Return the [x, y] coordinate for the center point of the cell that contains the specified text.  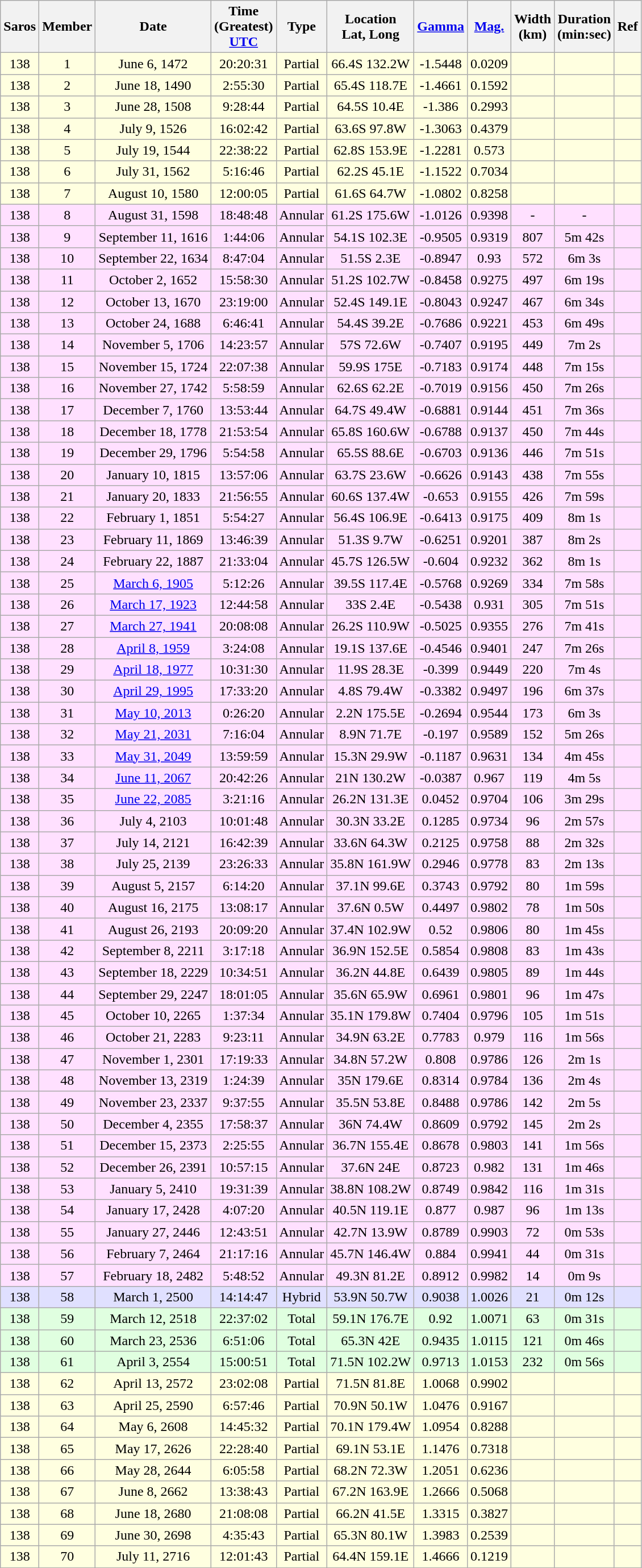
May 28, 2644 [153, 1470]
2m 13s [585, 864]
247 [533, 648]
0.7034 [489, 172]
0.9778 [489, 864]
4:35:43 [243, 1535]
57 [67, 1275]
3:24:08 [243, 648]
0.9801 [489, 994]
1.0115 [489, 1340]
7m 2s [585, 345]
6:05:58 [243, 1470]
-0.7686 [441, 323]
0.9155 [489, 496]
November 5, 1706 [153, 345]
27 [67, 626]
18:01:05 [243, 994]
April 18, 1977 [153, 670]
131 [533, 1167]
0.9175 [489, 518]
0.6961 [441, 994]
19.1S 137.6E [370, 648]
December 15, 2373 [153, 1146]
30 [67, 691]
3:21:16 [243, 799]
February 1, 1851 [153, 518]
37.6N 24E [370, 1167]
2 [67, 85]
April 29, 1995 [153, 691]
June 18, 1490 [153, 85]
37.6N 0.5W [370, 907]
21:56:55 [243, 496]
21:08:08 [243, 1513]
0.9802 [489, 907]
July 25, 2139 [153, 864]
0m 46s [585, 1340]
10:31:30 [243, 670]
7:16:04 [243, 735]
33 [67, 756]
December 29, 1796 [153, 453]
1.3983 [441, 1535]
-1.2281 [441, 150]
23:02:08 [243, 1384]
10:57:15 [243, 1167]
-1.4661 [441, 85]
35.6N 65.9W [370, 994]
0.8488 [441, 1102]
0.8314 [441, 1081]
29 [67, 670]
59 [67, 1318]
0.9631 [489, 756]
7 [67, 193]
7m 36s [585, 410]
59.9S 175E [370, 367]
-0.4546 [441, 648]
20 [67, 475]
0.7783 [441, 1038]
13:08:17 [243, 907]
13:38:43 [243, 1492]
0.7404 [441, 1016]
September 11, 1616 [153, 237]
4m 5s [585, 778]
334 [533, 583]
61 [67, 1362]
1.0068 [441, 1384]
13 [67, 323]
173 [533, 713]
35.8N 161.9W [370, 864]
June 6, 1472 [153, 64]
45 [67, 1016]
21:17:16 [243, 1254]
0.9355 [489, 626]
0.9247 [489, 302]
6:57:46 [243, 1405]
November 27, 1742 [153, 388]
-0.6413 [441, 518]
9 [67, 237]
0.6439 [441, 972]
39 [67, 886]
20:08:08 [243, 626]
65 [67, 1449]
1.0071 [489, 1318]
26.2N 131.3E [370, 799]
62 [67, 1384]
December 7, 1760 [153, 410]
June 22, 2085 [153, 799]
28 [67, 648]
72 [533, 1232]
134 [533, 756]
July 14, 2121 [153, 843]
4.8S 79.4W [370, 691]
-0.7407 [441, 345]
0.5068 [489, 1492]
-0.6788 [441, 432]
January 20, 1833 [153, 496]
68 [67, 1513]
1m 59s [585, 886]
December 26, 2391 [153, 1167]
March 23, 2536 [153, 1340]
2m 32s [585, 843]
64.5S 10.4E [370, 107]
6m 37s [585, 691]
-0.8947 [441, 258]
21N 130.2W [370, 778]
March 6, 1905 [153, 583]
0.2125 [441, 843]
-0.6703 [441, 453]
August 5, 2157 [153, 886]
0.9167 [489, 1405]
Duration(min:sec) [585, 27]
23 [67, 540]
-0.8043 [441, 302]
67.2N 163.9E [370, 1492]
-1.0126 [441, 215]
6m 49s [585, 323]
15:58:30 [243, 280]
0.877 [441, 1210]
June 18, 2680 [153, 1513]
59.1N 176.7E [370, 1318]
December 4, 2355 [153, 1124]
12:43:51 [243, 1232]
7m 41s [585, 626]
1m 44s [585, 972]
1.3315 [441, 1513]
Ref [627, 27]
0.2946 [441, 864]
0.9449 [489, 670]
409 [533, 518]
12:01:43 [243, 1557]
0.9174 [489, 367]
0.9544 [489, 713]
4 [67, 128]
3m 29s [585, 799]
January 27, 2446 [153, 1232]
0.9156 [489, 388]
February 18, 2482 [153, 1275]
November 23, 2337 [153, 1102]
5:48:52 [243, 1275]
88 [533, 843]
0.1285 [441, 821]
152 [533, 735]
August 16, 2175 [153, 907]
0.4497 [441, 907]
2.2N 175.5E [370, 713]
12:44:58 [243, 604]
3 [67, 107]
36N 74.4W [370, 1124]
5:16:46 [243, 172]
0.808 [441, 1059]
42.7N 13.9W [370, 1232]
0.52 [441, 929]
1:37:34 [243, 1016]
March 27, 1941 [153, 626]
0.9784 [489, 1081]
36 [67, 821]
-0.197 [441, 735]
0.9803 [489, 1146]
5m 26s [585, 735]
446 [533, 453]
11 [67, 280]
42 [67, 951]
34.8N 57.2W [370, 1059]
57S 72.6W [370, 345]
78 [533, 907]
36.9N 152.5E [370, 951]
0.2993 [489, 107]
13:59:59 [243, 756]
August 31, 1598 [153, 215]
36.2N 44.8E [370, 972]
0.9136 [489, 453]
119 [533, 778]
August 26, 2193 [153, 929]
April 8, 1959 [153, 648]
22 [67, 518]
37.4N 102.9W [370, 929]
May 10, 2013 [153, 713]
September 29, 2247 [153, 994]
47 [67, 1059]
-0.6881 [441, 410]
0.573 [489, 150]
0.9221 [489, 323]
0.979 [489, 1038]
66.2N 41.5E [370, 1513]
572 [533, 258]
26.2S 110.9W [370, 626]
0.9982 [489, 1275]
-0.2694 [441, 713]
0.7318 [489, 1449]
8 [67, 215]
0.4379 [489, 128]
-0.1187 [441, 756]
May 21, 2031 [153, 735]
9:23:11 [243, 1038]
January 5, 2410 [153, 1189]
May 31, 2049 [153, 756]
453 [533, 323]
April 3, 2554 [153, 1362]
Hybrid [302, 1297]
Mag. [489, 27]
-1.386 [441, 107]
0.9758 [489, 843]
Date [153, 27]
7m 58s [585, 583]
305 [533, 604]
66 [67, 1470]
53.9N 50.7W [370, 1297]
0.982 [489, 1167]
61.2S 175.6W [370, 215]
1:44:06 [243, 237]
0.9137 [489, 432]
32 [67, 735]
38 [67, 864]
19 [67, 453]
6:51:06 [243, 1340]
September 8, 2211 [153, 951]
-0.0387 [441, 778]
0.92 [441, 1318]
1.0026 [489, 1297]
6m 19s [585, 280]
13:46:39 [243, 540]
451 [533, 410]
0.8749 [441, 1189]
65.3N 80.1W [370, 1535]
0.2539 [489, 1535]
46 [67, 1038]
0.3743 [441, 886]
0.9941 [489, 1254]
6:46:41 [243, 323]
June 30, 2698 [153, 1535]
71.5N 81.8E [370, 1384]
17:58:37 [243, 1124]
June 11, 2067 [153, 778]
0.9902 [489, 1384]
426 [533, 496]
23:26:33 [243, 864]
October 24, 1688 [153, 323]
65.3N 42E [370, 1340]
0.8789 [441, 1232]
449 [533, 345]
17:19:33 [243, 1059]
34 [67, 778]
65.4S 118.7E [370, 85]
52.4S 149.1E [370, 302]
2m 57s [585, 821]
0.9796 [489, 1016]
22:38:22 [243, 150]
0.8258 [489, 193]
34.9N 63.2E [370, 1038]
24 [67, 561]
-0.6251 [441, 540]
7m 44s [585, 432]
0.9144 [489, 410]
0.8678 [441, 1146]
0.5854 [441, 951]
Width(km) [533, 27]
37.1N 99.6E [370, 886]
6 [67, 172]
63.6S 97.8W [370, 128]
1m 13s [585, 1210]
17 [67, 410]
0.967 [489, 778]
276 [533, 626]
5m 42s [585, 237]
0.9143 [489, 475]
22:07:38 [243, 367]
0.1219 [489, 1557]
12:00:05 [243, 193]
0.9232 [489, 561]
15 [67, 367]
14:14:47 [243, 1297]
Member [67, 27]
52 [67, 1167]
0.9401 [489, 648]
68.2N 72.3W [370, 1470]
121 [533, 1340]
0.0452 [441, 799]
0.8723 [441, 1167]
1m 31s [585, 1189]
51.2S 102.7W [370, 280]
0:26:20 [243, 713]
0.1592 [489, 85]
10 [67, 258]
35N 179.6E [370, 1081]
145 [533, 1124]
467 [533, 302]
March 17, 1923 [153, 604]
10:34:51 [243, 972]
0.9704 [489, 799]
10:01:48 [243, 821]
13:57:06 [243, 475]
64.7S 49.4W [370, 410]
5:54:58 [243, 453]
4:07:20 [243, 1210]
1:24:39 [243, 1081]
3:17:18 [243, 951]
30.3N 33.2E [370, 821]
October 2, 1652 [153, 280]
1m 46s [585, 1167]
35.1N 179.8W [370, 1016]
Gamma [441, 27]
January 17, 2428 [153, 1210]
-0.399 [441, 670]
70.9N 50.1W [370, 1405]
-0.7019 [441, 388]
45.7S 126.5W [370, 561]
Saros [20, 27]
1m 45s [585, 929]
49 [67, 1102]
May 17, 2626 [153, 1449]
March 1, 2500 [153, 1297]
0.9806 [489, 929]
13:53:44 [243, 410]
6:14:20 [243, 886]
807 [533, 237]
1m 50s [585, 907]
0.9903 [489, 1232]
63.7S 23.6W [370, 475]
0.9497 [489, 691]
89 [533, 972]
387 [533, 540]
5 [67, 150]
35 [67, 799]
22:28:40 [243, 1449]
0.9319 [489, 237]
35.5N 53.8E [370, 1102]
26 [67, 604]
39.5S 117.4E [370, 583]
105 [533, 1016]
43 [67, 972]
1.0476 [441, 1405]
-0.3382 [441, 691]
1.2051 [441, 1470]
0.9398 [489, 215]
40.5N 119.1E [370, 1210]
May 6, 2608 [153, 1427]
0.9734 [489, 821]
0.9038 [441, 1297]
18 [67, 432]
September 22, 1634 [153, 258]
16 [67, 388]
2:25:55 [243, 1146]
-0.7183 [441, 367]
7m 59s [585, 496]
-0.9505 [441, 237]
56.4S 106.9E [370, 518]
July 9, 1526 [153, 128]
5:54:27 [243, 518]
-1.3063 [441, 128]
0m 12s [585, 1297]
54 [67, 1210]
-0.5768 [441, 583]
12 [67, 302]
August 10, 1580 [153, 193]
65.5S 88.6E [370, 453]
51.5S 2.3E [370, 258]
54.4S 39.2E [370, 323]
50 [67, 1124]
48 [67, 1081]
126 [533, 1059]
9:28:44 [243, 107]
June 28, 1508 [153, 107]
0.0209 [489, 64]
January 10, 1815 [153, 475]
0.8609 [441, 1124]
October 21, 2283 [153, 1038]
31 [67, 713]
66.4S 132.2W [370, 64]
62.6S 62.2E [370, 388]
65.8S 160.6W [370, 432]
1.0153 [489, 1362]
0.8288 [489, 1427]
2:55:30 [243, 85]
7m 55s [585, 475]
-0.653 [441, 496]
61.6S 64.7W [370, 193]
November 13, 2319 [153, 1081]
20:20:31 [243, 64]
16:02:42 [243, 128]
LocationLat, Long [370, 27]
5:12:26 [243, 583]
362 [533, 561]
497 [533, 280]
-0.5438 [441, 604]
September 18, 2229 [153, 972]
56 [67, 1254]
1.4666 [441, 1557]
-1.5448 [441, 64]
June 8, 2662 [153, 1492]
2m 1s [585, 1059]
0.8912 [441, 1275]
0.9842 [489, 1189]
37 [67, 843]
July 11, 2716 [153, 1557]
22:37:02 [243, 1318]
69 [67, 1535]
21:53:54 [243, 432]
-0.8458 [441, 280]
15.3N 29.9W [370, 756]
8.9N 71.7E [370, 735]
438 [533, 475]
-0.604 [441, 561]
17:33:20 [243, 691]
40 [67, 907]
53 [67, 1189]
15:00:51 [243, 1362]
0.93 [489, 258]
February 7, 2464 [153, 1254]
0.931 [489, 604]
51.3S 9.7W [370, 540]
2m 4s [585, 1081]
2m 5s [585, 1102]
21:33:04 [243, 561]
36.7N 155.4E [370, 1146]
64 [67, 1427]
7m 15s [585, 367]
July 4, 2103 [153, 821]
1.0954 [441, 1427]
-1.1522 [441, 172]
0.9269 [489, 583]
136 [533, 1081]
0m 53s [585, 1232]
60.6S 137.4W [370, 496]
8:47:04 [243, 258]
-0.5025 [441, 626]
0m 56s [585, 1362]
16:42:39 [243, 843]
0.9805 [489, 972]
0m 9s [585, 1275]
70 [67, 1557]
55 [67, 1232]
Type [302, 27]
9:37:55 [243, 1102]
7m 4s [585, 670]
20:42:26 [243, 778]
20:09:20 [243, 929]
Time(Greatest)UTC [243, 27]
-0.6626 [441, 475]
1.1476 [441, 1449]
25 [67, 583]
19:31:39 [243, 1189]
0.9713 [441, 1362]
0.3827 [489, 1513]
0.987 [489, 1210]
141 [533, 1146]
0.9195 [489, 345]
February 22, 1887 [153, 561]
51 [67, 1146]
1m 47s [585, 994]
142 [533, 1102]
60 [67, 1340]
-1.0802 [441, 193]
106 [533, 799]
0.9201 [489, 540]
1 [67, 64]
December 18, 1778 [153, 432]
45.7N 146.4W [370, 1254]
1m 51s [585, 1016]
33.6N 64.3W [370, 843]
5:58:59 [243, 388]
July 19, 1544 [153, 150]
0.6236 [489, 1470]
July 31, 1562 [153, 172]
14:45:32 [243, 1427]
November 1, 2301 [153, 1059]
8m 2s [585, 540]
0.9808 [489, 951]
April 13, 2572 [153, 1384]
October 13, 1670 [153, 302]
November 15, 1724 [153, 367]
33S 2.4E [370, 604]
38.8N 108.2W [370, 1189]
58 [67, 1297]
64.4N 159.1E [370, 1557]
2m 2s [585, 1124]
232 [533, 1362]
4m 45s [585, 756]
February 11, 1869 [153, 540]
220 [533, 670]
69.1N 53.1E [370, 1449]
71.5N 102.2W [370, 1362]
448 [533, 367]
67 [67, 1492]
1.2666 [441, 1492]
1m 43s [585, 951]
0.9435 [441, 1340]
14:23:57 [243, 345]
0.884 [441, 1254]
18:48:48 [243, 215]
49.3N 81.2E [370, 1275]
0.9589 [489, 735]
54.1S 102.3E [370, 237]
23:19:00 [243, 302]
March 12, 2518 [153, 1318]
62.2S 45.1E [370, 172]
0.9275 [489, 280]
62.8S 153.9E [370, 150]
6m 34s [585, 302]
196 [533, 691]
October 10, 2265 [153, 1016]
11.9S 28.3E [370, 670]
70.1N 179.4W [370, 1427]
41 [67, 929]
April 25, 2590 [153, 1405]
